Capture the cell that displays the provided text and extract its (x, y) central coordinate. 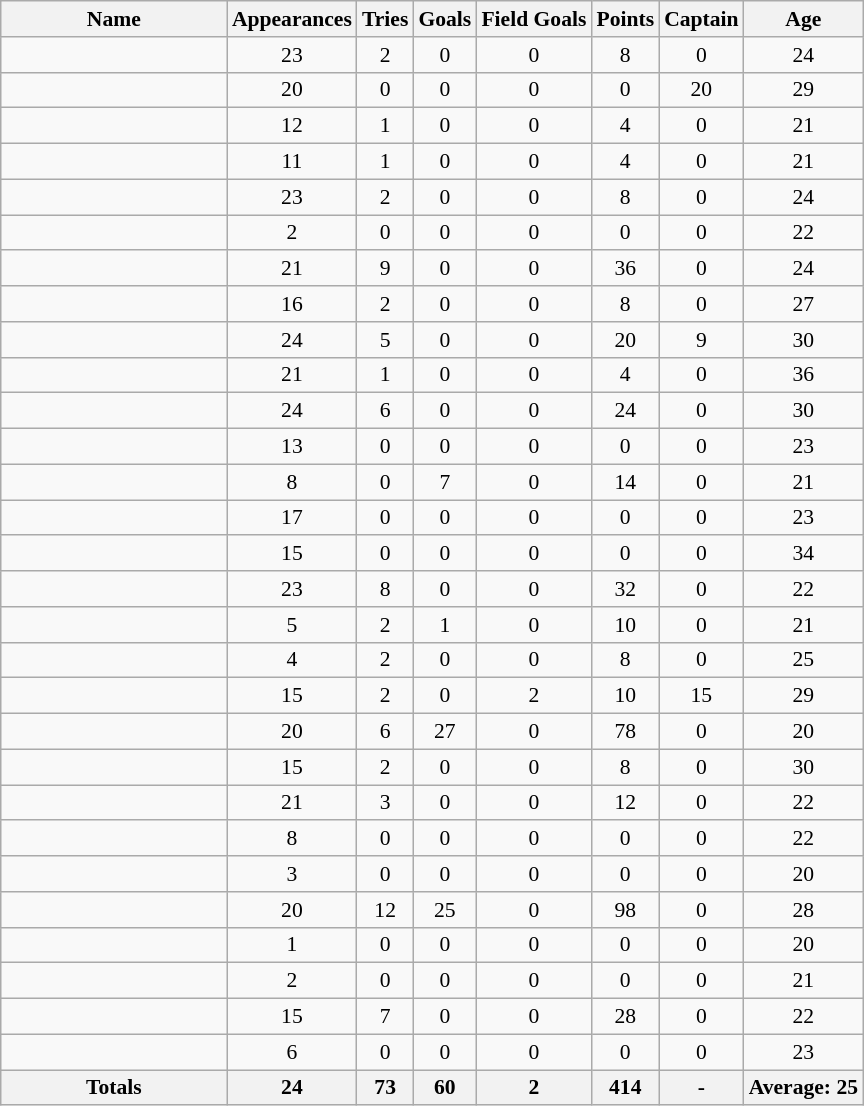
16 (292, 304)
11 (292, 162)
32 (625, 589)
- (702, 1088)
Age (804, 19)
Totals (114, 1088)
Field Goals (534, 19)
Average: 25 (804, 1088)
73 (385, 1088)
Points (625, 19)
Name (114, 19)
34 (804, 554)
Captain (702, 19)
14 (625, 482)
17 (292, 518)
78 (625, 732)
98 (625, 910)
60 (444, 1088)
13 (292, 447)
414 (625, 1088)
Appearances (292, 19)
Tries (385, 19)
Goals (444, 19)
